Scan for the cell matching the given text and deliver its (X, Y) coordinate at center. 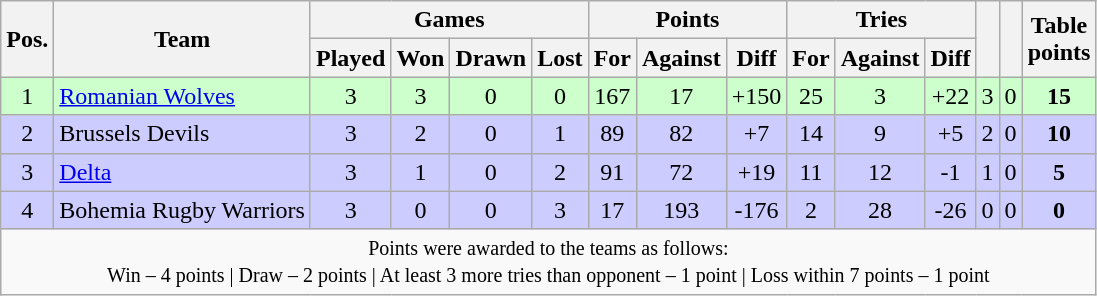
+5 (950, 134)
Won (420, 58)
Drawn (491, 58)
Games (449, 20)
28 (880, 210)
Pos. (28, 39)
Played (350, 58)
25 (811, 96)
Points (688, 20)
Delta (182, 172)
Tries (882, 20)
15 (1059, 96)
Romanian Wolves (182, 96)
14 (811, 134)
Brussels Devils (182, 134)
4 (28, 210)
12 (880, 172)
11 (811, 172)
-176 (756, 210)
+150 (756, 96)
10 (1059, 134)
-1 (950, 172)
167 (612, 96)
-26 (950, 210)
+19 (756, 172)
72 (681, 172)
+7 (756, 134)
Bohemia Rugby Warriors (182, 210)
Team (182, 39)
89 (612, 134)
Tablepoints (1059, 39)
82 (681, 134)
5 (1059, 172)
Lost (560, 58)
193 (681, 210)
91 (612, 172)
+22 (950, 96)
9 (880, 134)
